Search for the cell housing the specified text and yield its (x, y) center coordinate. 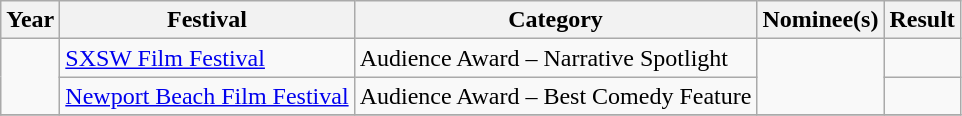
Newport Beach Film Festival (207, 96)
Result (922, 20)
SXSW Film Festival (207, 58)
Audience Award – Best Comedy Feature (556, 96)
Nominee(s) (820, 20)
Audience Award – Narrative Spotlight (556, 58)
Year (30, 20)
Category (556, 20)
Festival (207, 20)
